Return [x, y] of the center of cell containing provided text 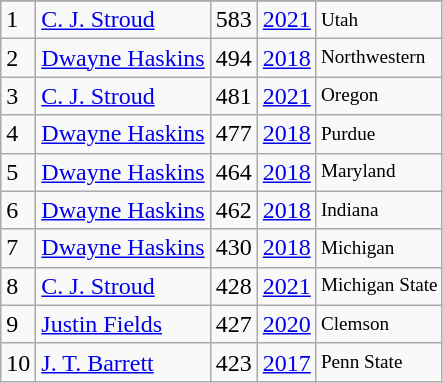
Michigan [379, 248]
Penn State [379, 362]
7 [18, 248]
430 [234, 248]
Michigan State [379, 286]
8 [18, 286]
Utah [379, 20]
Oregon [379, 96]
477 [234, 134]
Clemson [379, 324]
9 [18, 324]
J. T. Barrett [123, 362]
Indiana [379, 210]
462 [234, 210]
Northwestern [379, 58]
5 [18, 172]
2 [18, 58]
3 [18, 96]
427 [234, 324]
423 [234, 362]
10 [18, 362]
583 [234, 20]
4 [18, 134]
481 [234, 96]
1 [18, 20]
428 [234, 286]
Justin Fields [123, 324]
6 [18, 210]
2020 [286, 324]
2017 [286, 362]
Purdue [379, 134]
Maryland [379, 172]
494 [234, 58]
464 [234, 172]
